Detect which cell encompasses the target text, then output its [X, Y] center coordinate. 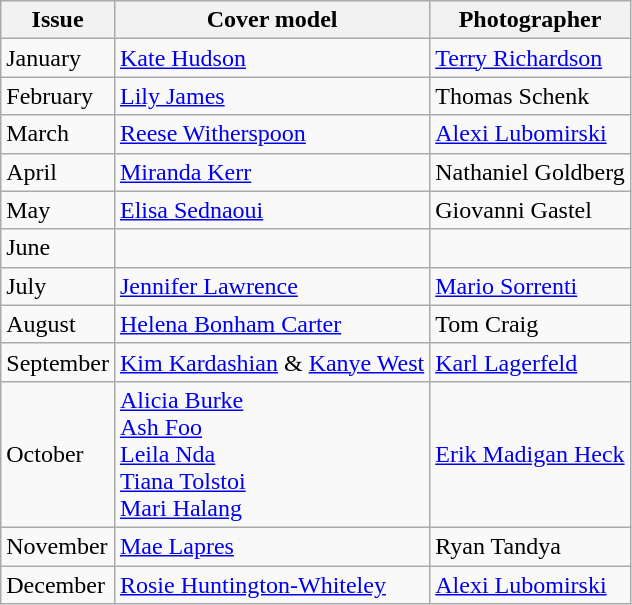
Kim Kardashian & Kanye West [272, 362]
Rosie Huntington-Whiteley [272, 585]
September [58, 362]
Elisa Sednaoui [272, 210]
Issue [58, 20]
Lily James [272, 96]
Karl Lagerfeld [530, 362]
Reese Witherspoon [272, 134]
Jennifer Lawrence [272, 286]
October [58, 454]
Mario Sorrenti [530, 286]
Giovanni Gastel [530, 210]
November [58, 546]
March [58, 134]
Mae Lapres [272, 546]
Thomas Schenk [530, 96]
Photographer [530, 20]
Miranda Kerr [272, 172]
April [58, 172]
Terry Richardson [530, 58]
Tom Craig [530, 324]
February [58, 96]
Kate Hudson [272, 58]
July [58, 286]
Cover model [272, 20]
August [58, 324]
January [58, 58]
Ryan Tandya [530, 546]
May [58, 210]
Nathaniel Goldberg [530, 172]
Alicia BurkeAsh FooLeila NdaTiana TolstoiMari Halang [272, 454]
June [58, 248]
December [58, 585]
Erik Madigan Heck [530, 454]
Helena Bonham Carter [272, 324]
